Scan for the cell matching the given text and deliver its (x, y) coordinate at center. 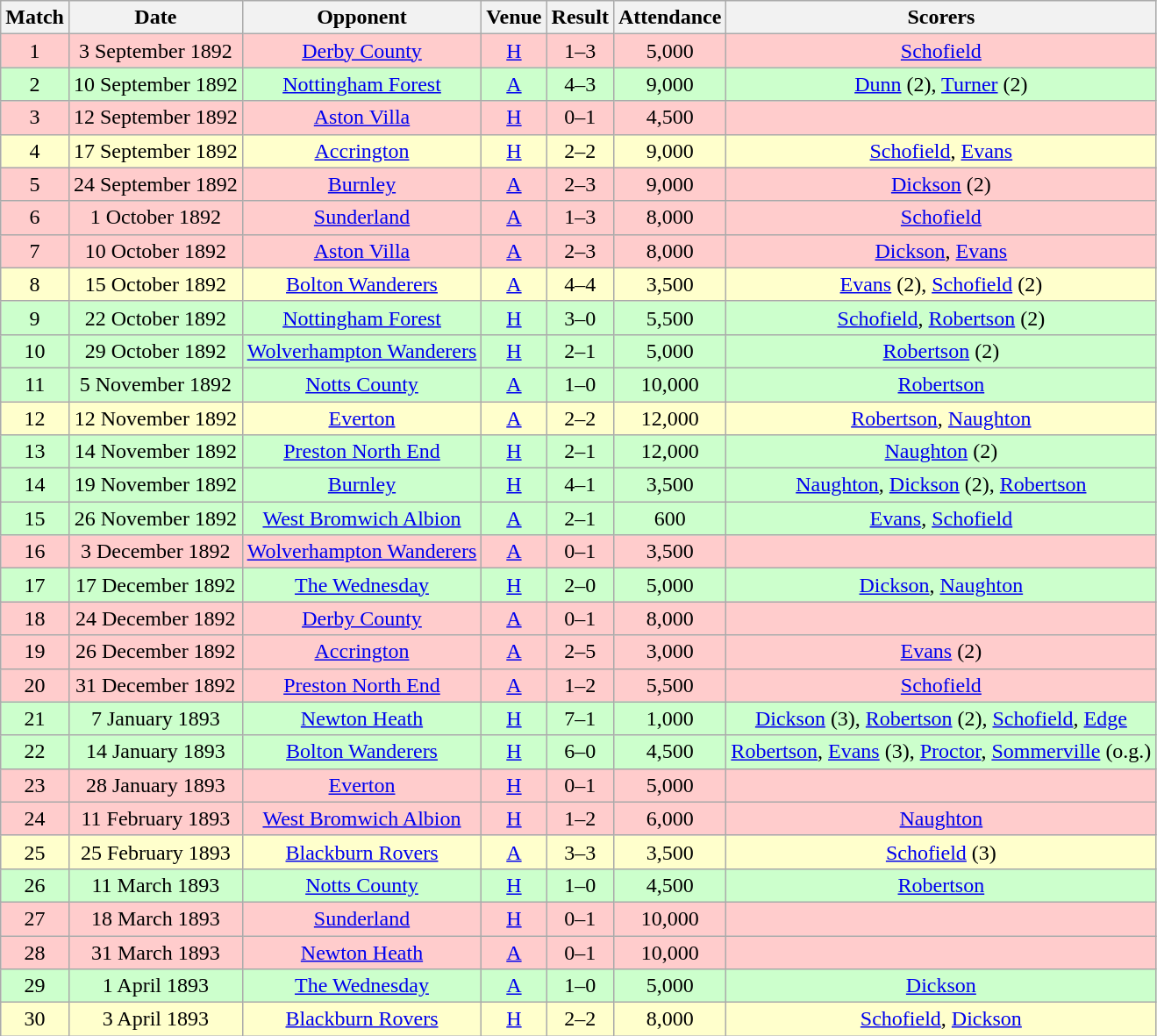
Naughton (941, 818)
Robertson, Naughton (941, 418)
21 (35, 718)
10 (35, 351)
14 November 1892 (155, 452)
5 (35, 184)
Robertson, Evans (3), Proctor, Sommerville (o.g.) (941, 752)
22 October 1892 (155, 318)
Match (35, 18)
Schofield, Evans (941, 151)
7 January 1893 (155, 718)
30 (35, 1019)
31 December 1892 (155, 685)
11 (35, 384)
23 (35, 785)
Robertson (2) (941, 351)
Date (155, 18)
19 (35, 652)
26 (35, 885)
2–5 (580, 652)
Dickson (3), Robertson (2), Schofield, Edge (941, 718)
7 (35, 251)
14 January 1893 (155, 752)
17 December 1892 (155, 585)
Schofield, Robertson (2) (941, 318)
3–0 (580, 318)
1,000 (669, 718)
26 December 1892 (155, 652)
Opponent (361, 18)
8 (35, 284)
2–0 (580, 585)
15 (35, 518)
22 (35, 752)
1 October 1892 (155, 218)
4–1 (580, 485)
28 January 1893 (155, 785)
Venue (514, 18)
3 December 1892 (155, 552)
4–4 (580, 284)
Schofield (3) (941, 852)
12 November 1892 (155, 418)
18 March 1893 (155, 918)
3 September 1892 (155, 51)
10 September 1892 (155, 84)
Naughton, Dickson (2), Robertson (941, 485)
Scorers (941, 18)
Attendance (669, 18)
Dickson (2) (941, 184)
19 November 1892 (155, 485)
24 (35, 818)
26 November 1892 (155, 518)
17 (35, 585)
20 (35, 685)
3 April 1893 (155, 1019)
3,000 (669, 652)
29 (35, 986)
Evans, Schofield (941, 518)
11 March 1893 (155, 885)
Result (580, 18)
Dickson, Naughton (941, 585)
12 September 1892 (155, 118)
3 (35, 118)
17 September 1892 (155, 151)
11 February 1893 (155, 818)
2 (35, 84)
Naughton (2) (941, 452)
Dunn (2), Turner (2) (941, 84)
1 April 1893 (155, 986)
25 February 1893 (155, 852)
16 (35, 552)
600 (669, 518)
Dickson (941, 986)
1 (35, 51)
Evans (2), Schofield (2) (941, 284)
31 March 1893 (155, 952)
Evans (2) (941, 652)
18 (35, 618)
13 (35, 452)
27 (35, 918)
5 November 1892 (155, 384)
12 (35, 418)
6 (35, 218)
Dickson, Evans (941, 251)
15 October 1892 (155, 284)
10 October 1892 (155, 251)
25 (35, 852)
9 (35, 318)
3–3 (580, 852)
Schofield, Dickson (941, 1019)
4–3 (580, 84)
4 (35, 151)
24 December 1892 (155, 618)
28 (35, 952)
6–0 (580, 752)
6,000 (669, 818)
14 (35, 485)
29 October 1892 (155, 351)
24 September 1892 (155, 184)
7–1 (580, 718)
